Identify which cell holds the provided text, then report its (X, Y) central coordinate. 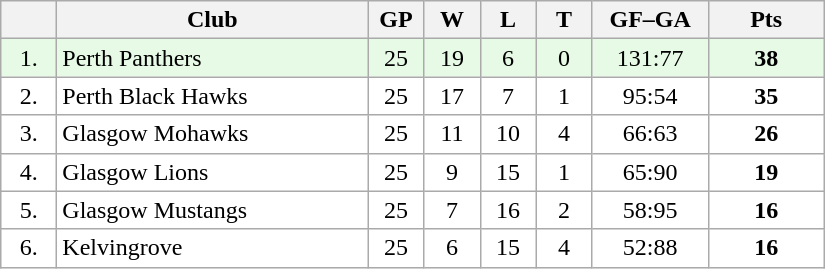
58:95 (650, 210)
17 (452, 96)
Perth Black Hawks (212, 96)
131:77 (650, 58)
4. (29, 172)
GP (396, 20)
65:90 (650, 172)
1. (29, 58)
2 (564, 210)
5. (29, 210)
GF–GA (650, 20)
10 (508, 134)
Glasgow Mustangs (212, 210)
0 (564, 58)
Perth Panthers (212, 58)
2. (29, 96)
6. (29, 248)
Club (212, 20)
38 (766, 58)
T (564, 20)
9 (452, 172)
Glasgow Lions (212, 172)
3. (29, 134)
35 (766, 96)
95:54 (650, 96)
11 (452, 134)
26 (766, 134)
52:88 (650, 248)
W (452, 20)
Kelvingrove (212, 248)
Glasgow Mohawks (212, 134)
66:63 (650, 134)
Pts (766, 20)
L (508, 20)
